Output the [x, y] coordinate of the center of the cell containing the given text.  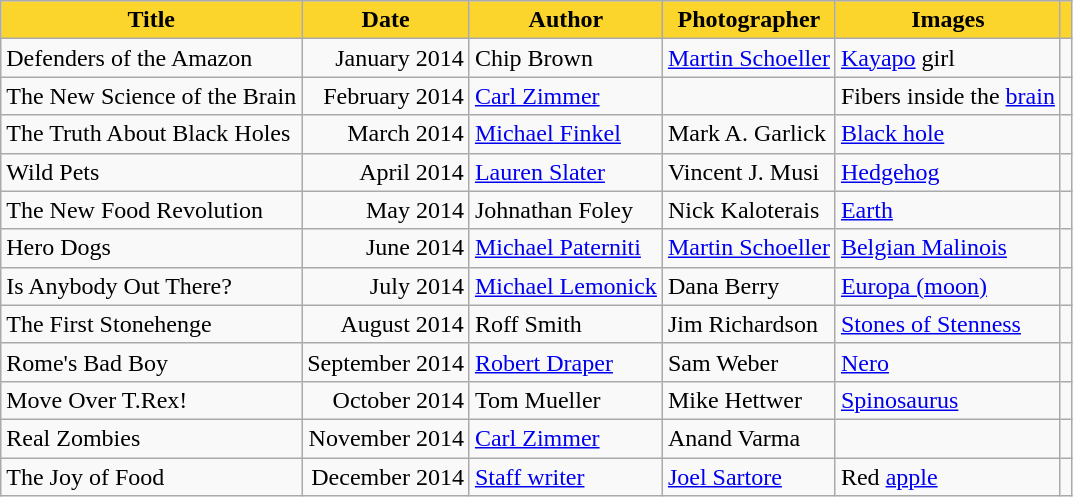
Defenders of the Amazon [152, 58]
Mark A. Garlick [748, 134]
Tom Mueller [566, 400]
Images [948, 20]
Wild Pets [152, 172]
Belgian Malinois [948, 248]
Fibers inside the brain [948, 96]
Mike Hettwer [748, 400]
Kayapo girl [948, 58]
Hedgehog [948, 172]
November 2014 [386, 438]
February 2014 [386, 96]
Michael Finkel [566, 134]
October 2014 [386, 400]
Europa (moon) [948, 286]
Lauren Slater [566, 172]
Chip Brown [566, 58]
The First Stonehenge [152, 324]
March 2014 [386, 134]
Nick Kaloterais [748, 210]
Jim Richardson [748, 324]
Anand Varma [748, 438]
Staff writer [566, 477]
Stones of Stenness [948, 324]
Nero [948, 362]
August 2014 [386, 324]
Date [386, 20]
Photographer [748, 20]
The New Food Revolution [152, 210]
September 2014 [386, 362]
July 2014 [386, 286]
The Joy of Food [152, 477]
Robert Draper [566, 362]
Dana Berry [748, 286]
June 2014 [386, 248]
Joel Sartore [748, 477]
Black hole [948, 134]
Real Zombies [152, 438]
Rome's Bad Boy [152, 362]
Hero Dogs [152, 248]
The New Science of the Brain [152, 96]
Roff Smith [566, 324]
December 2014 [386, 477]
Red apple [948, 477]
Author [566, 20]
Is Anybody Out There? [152, 286]
Earth [948, 210]
Move Over T.Rex! [152, 400]
May 2014 [386, 210]
Michael Paterniti [566, 248]
Sam Weber [748, 362]
January 2014 [386, 58]
Michael Lemonick [566, 286]
April 2014 [386, 172]
Johnathan Foley [566, 210]
Spinosaurus [948, 400]
The Truth About Black Holes [152, 134]
Title [152, 20]
Vincent J. Musi [748, 172]
